From the cell containing the given text, extract its center point as (x, y) coordinate. 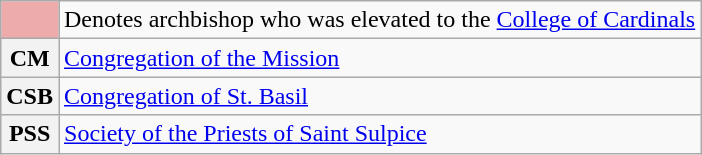
CSB (30, 96)
Congregation of the Mission (379, 58)
Society of the Priests of Saint Sulpice (379, 134)
Congregation of St. Basil (379, 96)
CM (30, 58)
Denotes archbishop who was elevated to the College of Cardinals (379, 20)
PSS (30, 134)
